From the cell containing the given text, extract its center point as (x, y) coordinate. 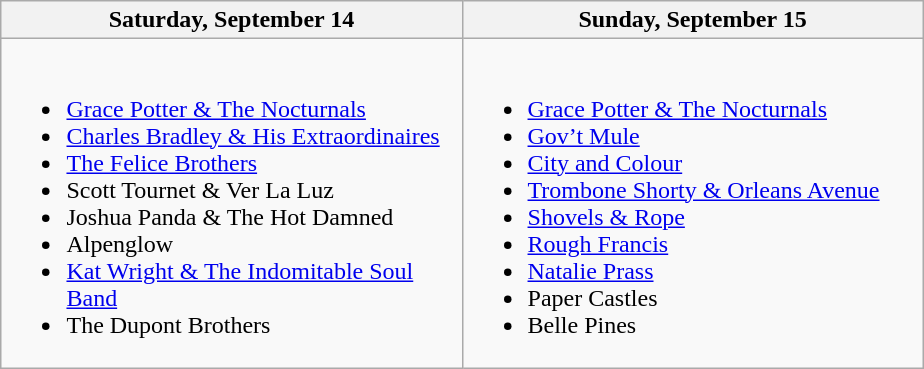
Sunday, September 15 (692, 20)
Saturday, September 14 (232, 20)
